Provide the [x, y] coordinate of the cell's center where the given text is located.  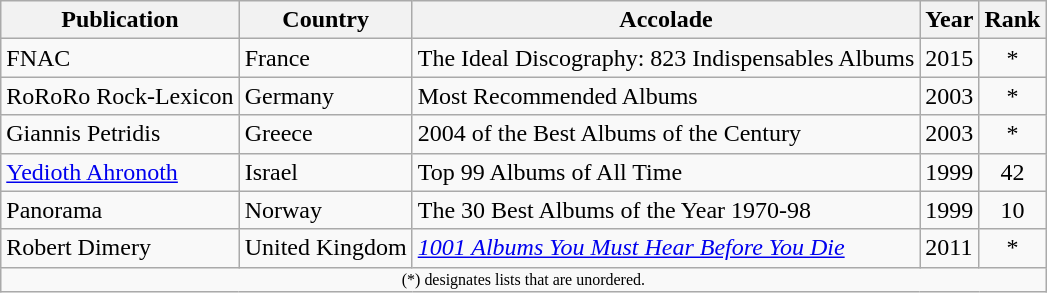
42 [1012, 172]
10 [1012, 210]
Top 99 Albums of All Time [666, 172]
Publication [120, 20]
Germany [326, 96]
1001 Albums You Must Hear Before You Die [666, 248]
The Ideal Discography: 823 Indispensables Albums [666, 58]
Giannis Petridis [120, 134]
RoRoRo Rock-Lexicon [120, 96]
2011 [950, 248]
United Kingdom [326, 248]
Israel [326, 172]
Panorama [120, 210]
Greece [326, 134]
2004 of the Best Albums of the Century [666, 134]
Norway [326, 210]
Yedioth Ahronoth [120, 172]
Country [326, 20]
The 30 Best Albums of the Year 1970-98 [666, 210]
Accolade [666, 20]
France [326, 58]
Year [950, 20]
FNAC [120, 58]
Rank [1012, 20]
Most Recommended Albums [666, 96]
(*) designates lists that are unordered. [524, 279]
2015 [950, 58]
Robert Dimery [120, 248]
